Identify which cell holds the provided text, then report its [x, y] central coordinate. 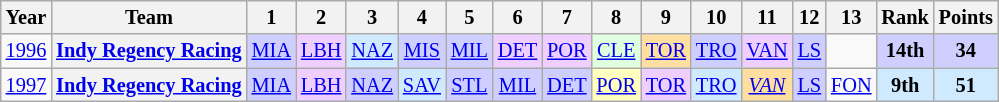
Year [26, 17]
34 [966, 51]
SAV [422, 85]
Team [148, 17]
MIS [422, 51]
FON [851, 85]
11 [766, 17]
CLE [616, 51]
6 [518, 17]
1996 [26, 51]
Points [966, 17]
4 [422, 17]
5 [470, 17]
12 [810, 17]
7 [566, 17]
9 [666, 17]
14th [904, 51]
8 [616, 17]
10 [716, 17]
STL [470, 85]
13 [851, 17]
2 [321, 17]
1997 [26, 85]
3 [372, 17]
9th [904, 85]
51 [966, 85]
1 [272, 17]
Rank [904, 17]
